For the text-containing cell, return its midpoint in [x, y] coordinate format. 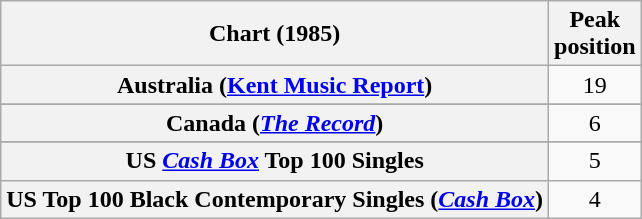
19 [595, 85]
6 [595, 123]
US Cash Box Top 100 Singles [275, 161]
5 [595, 161]
Canada (The Record) [275, 123]
Chart (1985) [275, 34]
Peakposition [595, 34]
Australia (Kent Music Report) [275, 85]
4 [595, 199]
US Top 100 Black Contemporary Singles (Cash Box) [275, 199]
